Search for the cell housing the specified text and yield its [X, Y] center coordinate. 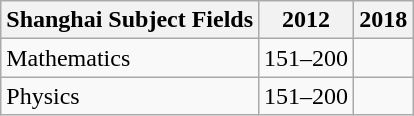
Physics [130, 96]
Shanghai Subject Fields [130, 20]
2018 [384, 20]
Mathematics [130, 58]
2012 [306, 20]
